Scan for the cell matching the given text and deliver its [x, y] coordinate at center. 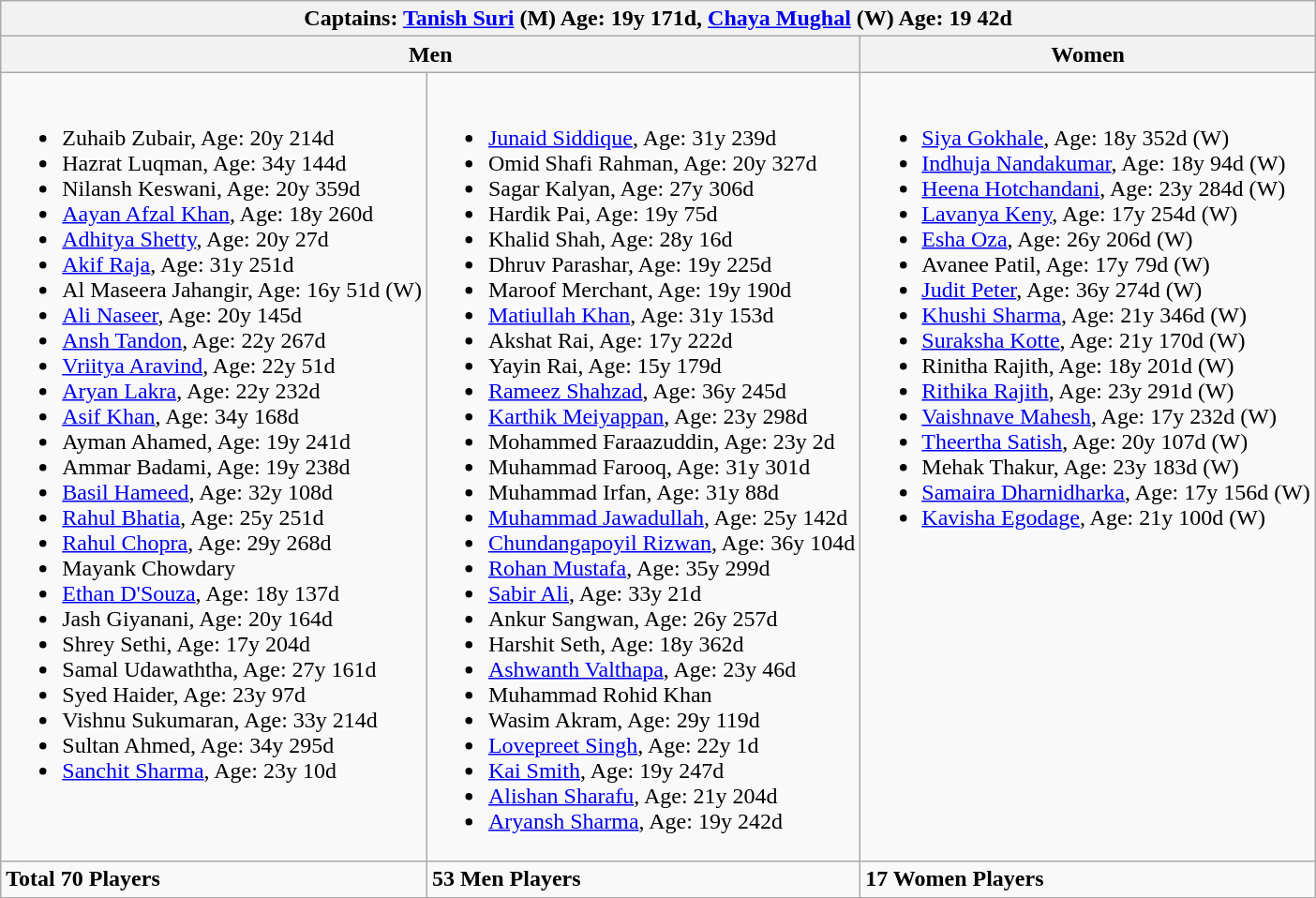
53 Men Players [643, 879]
Men [431, 54]
Total 70 Players [214, 879]
Women [1088, 54]
Captains: Tanish Suri (M) Age: 19y 171d, Chaya Mughal (W) Age: 19 42d [658, 19]
17 Women Players [1088, 879]
